Extract the (X, Y) coordinate from the center of the cell holding the provided text.  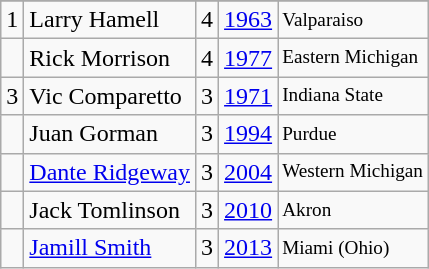
Valparaiso (353, 20)
Western Michigan (353, 172)
2004 (248, 172)
1971 (248, 96)
1977 (248, 58)
1994 (248, 134)
Akron (353, 210)
Indiana State (353, 96)
Juan Gorman (110, 134)
Purdue (353, 134)
1963 (248, 20)
Miami (Ohio) (353, 248)
Vic Comparetto (110, 96)
Rick Morrison (110, 58)
2010 (248, 210)
2013 (248, 248)
Eastern Michigan (353, 58)
Jamill Smith (110, 248)
Jack Tomlinson (110, 210)
Larry Hamell (110, 20)
Dante Ridgeway (110, 172)
1 (12, 20)
